Detect which cell encompasses the target text, then output its (X, Y) center coordinate. 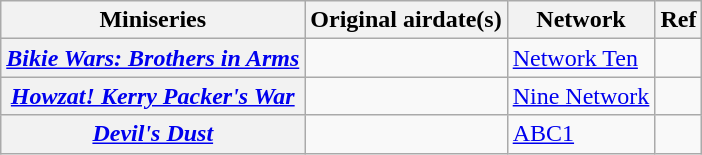
Network Ten (581, 58)
Network (581, 20)
Nine Network (581, 96)
Original airdate(s) (406, 20)
Devil's Dust (153, 134)
Howzat! Kerry Packer's War (153, 96)
Bikie Wars: Brothers in Arms (153, 58)
Miniseries (153, 20)
ABC1 (581, 134)
Ref (678, 20)
